Detect which cell encompasses the target text, then output its (x, y) center coordinate. 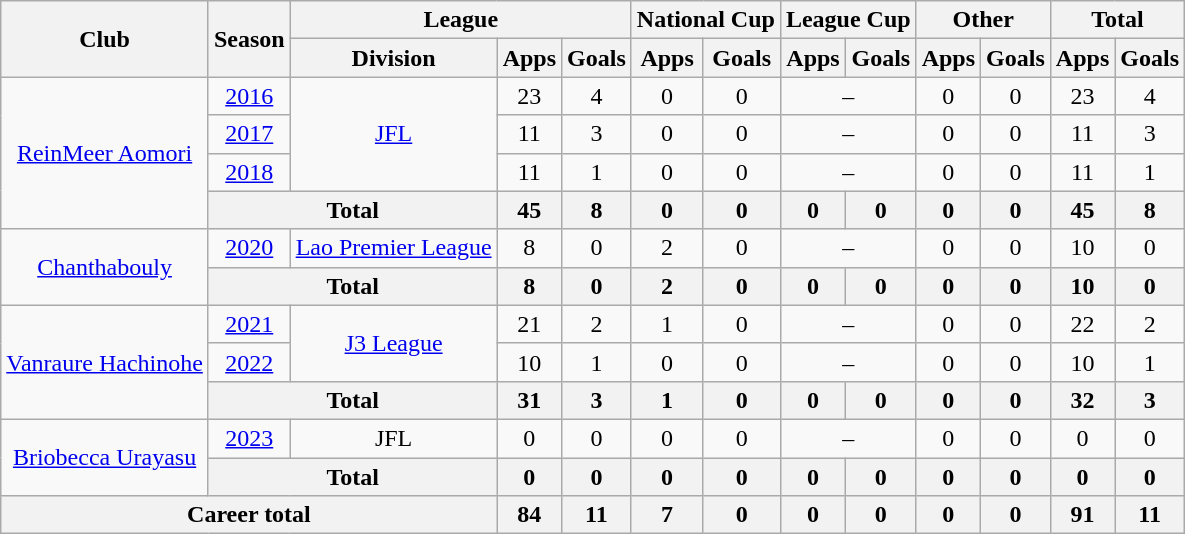
Career total (249, 515)
22 (1082, 324)
Other (983, 20)
League (460, 20)
2023 (249, 438)
2022 (249, 362)
Club (105, 39)
91 (1082, 515)
Chanthabouly (105, 267)
21 (529, 324)
Season (249, 39)
32 (1082, 400)
84 (529, 515)
Briobecca Urayasu (105, 457)
Vanraure Hachinohe (105, 362)
ReinMeer Aomori (105, 153)
Division (394, 58)
2018 (249, 172)
League Cup (848, 20)
2017 (249, 134)
7 (667, 515)
2021 (249, 324)
31 (529, 400)
National Cup (706, 20)
J3 League (394, 343)
Lao Premier League (394, 248)
2016 (249, 96)
2020 (249, 248)
